Provide the [x, y] coordinate of the cell's center where the given text is located.  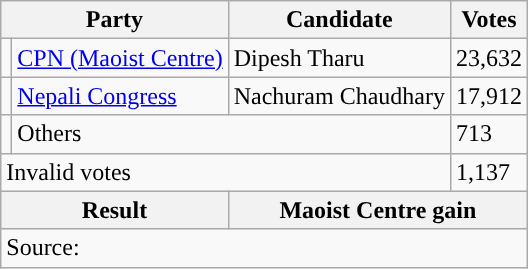
Party [114, 20]
Invalid votes [226, 172]
Others [232, 134]
Source: [264, 248]
23,632 [490, 58]
Nachuram Chaudhary [339, 96]
Result [114, 210]
CPN (Maoist Centre) [120, 58]
Candidate [339, 20]
1,137 [490, 172]
713 [490, 134]
Dipesh Tharu [339, 58]
17,912 [490, 96]
Nepali Congress [120, 96]
Votes [490, 20]
Maoist Centre gain [378, 210]
